Return the [x, y] coordinate for the center point of the cell that contains the specified text.  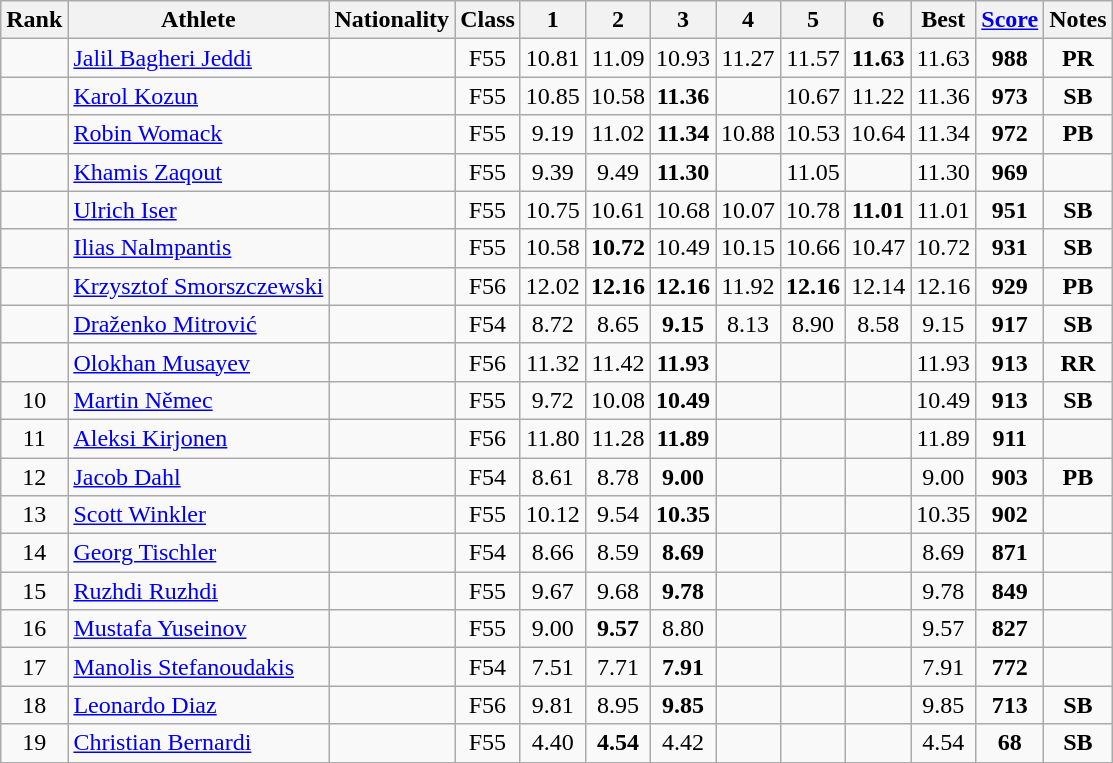
951 [1010, 210]
9.39 [552, 172]
10.12 [552, 515]
13 [34, 515]
10.78 [814, 210]
Class [488, 20]
12.02 [552, 286]
973 [1010, 96]
8.72 [552, 324]
8.59 [618, 553]
10.68 [682, 210]
931 [1010, 248]
9.72 [552, 400]
4.42 [682, 743]
8.80 [682, 629]
11.80 [552, 438]
Jacob Dahl [198, 477]
8.65 [618, 324]
8.78 [618, 477]
11.28 [618, 438]
7.51 [552, 667]
988 [1010, 58]
Khamis Zaqout [198, 172]
Ulrich Iser [198, 210]
10.15 [748, 248]
Krzysztof Smorszczewski [198, 286]
PR [1078, 58]
10.64 [878, 134]
68 [1010, 743]
9.49 [618, 172]
Rank [34, 20]
10.85 [552, 96]
903 [1010, 477]
11.27 [748, 58]
10.88 [748, 134]
871 [1010, 553]
Georg Tischler [198, 553]
Ilias Nalmpantis [198, 248]
17 [34, 667]
Olokhan Musayev [198, 362]
16 [34, 629]
972 [1010, 134]
Jalil Bagheri Jeddi [198, 58]
Martin Němec [198, 400]
5 [814, 20]
1 [552, 20]
10.75 [552, 210]
11 [34, 438]
8.13 [748, 324]
18 [34, 705]
911 [1010, 438]
713 [1010, 705]
11.05 [814, 172]
Scott Winkler [198, 515]
10.53 [814, 134]
4.40 [552, 743]
11.42 [618, 362]
10.61 [618, 210]
9.19 [552, 134]
10.47 [878, 248]
11.02 [618, 134]
Notes [1078, 20]
8.90 [814, 324]
917 [1010, 324]
8.61 [552, 477]
10.07 [748, 210]
11.32 [552, 362]
19 [34, 743]
2 [618, 20]
8.58 [878, 324]
10.93 [682, 58]
11.92 [748, 286]
8.66 [552, 553]
10.08 [618, 400]
Ruzhdi Ruzhdi [198, 591]
8.95 [618, 705]
9.68 [618, 591]
3 [682, 20]
10.81 [552, 58]
4 [748, 20]
9.54 [618, 515]
929 [1010, 286]
14 [34, 553]
849 [1010, 591]
Leonardo Diaz [198, 705]
RR [1078, 362]
902 [1010, 515]
11.22 [878, 96]
9.67 [552, 591]
10.66 [814, 248]
11.57 [814, 58]
Mustafa Yuseinov [198, 629]
772 [1010, 667]
10 [34, 400]
Manolis Stefanoudakis [198, 667]
Aleksi Kirjonen [198, 438]
Draženko Mitrović [198, 324]
12.14 [878, 286]
11.09 [618, 58]
Nationality [392, 20]
10.67 [814, 96]
6 [878, 20]
Athlete [198, 20]
969 [1010, 172]
12 [34, 477]
Christian Bernardi [198, 743]
Robin Womack [198, 134]
9.81 [552, 705]
827 [1010, 629]
Best [944, 20]
7.71 [618, 667]
Karol Kozun [198, 96]
Score [1010, 20]
15 [34, 591]
